Detect which cell encompasses the target text, then output its [x, y] center coordinate. 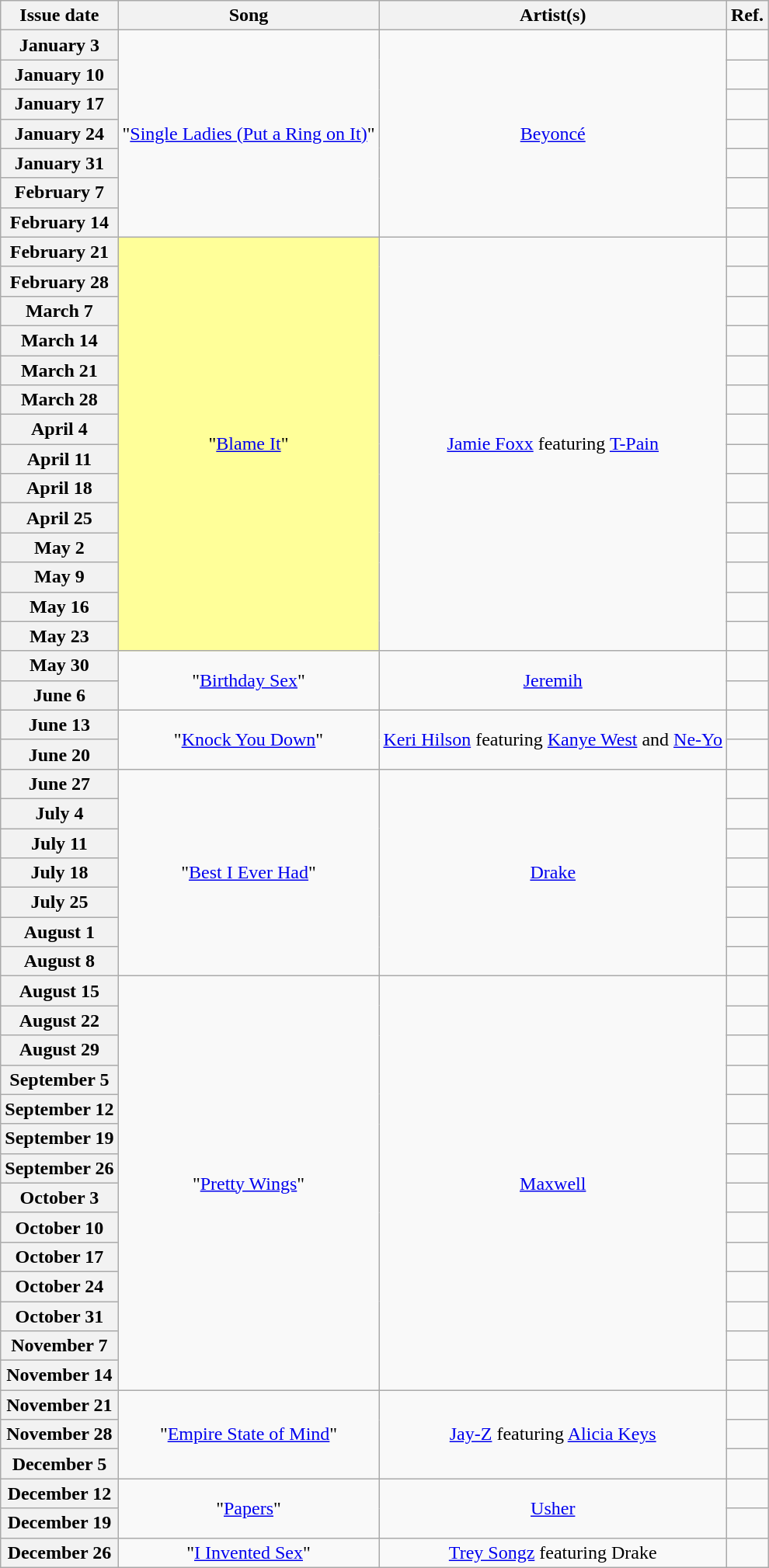
"Best I Ever Had" [249, 872]
Keri Hilson featuring Kanye West and Ne-Yo [553, 739]
Artist(s) [553, 16]
May 16 [59, 607]
July 11 [59, 843]
Beyoncé [553, 134]
"Birthday Sex" [249, 680]
March 14 [59, 340]
December 19 [59, 1523]
Usher [553, 1508]
February 7 [59, 193]
August 8 [59, 961]
November 21 [59, 1405]
May 30 [59, 666]
"Empire State of Mind" [249, 1434]
Issue date [59, 16]
Jeremih [553, 680]
March 28 [59, 400]
June 6 [59, 695]
April 11 [59, 459]
September 19 [59, 1139]
February 14 [59, 222]
August 29 [59, 1050]
September 12 [59, 1109]
July 4 [59, 813]
September 5 [59, 1080]
March 7 [59, 311]
January 17 [59, 104]
December 12 [59, 1493]
June 20 [59, 754]
"Pretty Wings" [249, 1184]
"Papers" [249, 1508]
March 21 [59, 370]
October 10 [59, 1227]
Song [249, 16]
February 28 [59, 281]
Jamie Foxx featuring T-Pain [553, 444]
January 3 [59, 45]
January 31 [59, 163]
"I Invented Sex" [249, 1552]
April 18 [59, 488]
Ref. [747, 16]
"Single Ladies (Put a Ring on It)" [249, 134]
November 14 [59, 1375]
August 15 [59, 991]
April 4 [59, 429]
January 24 [59, 134]
December 26 [59, 1552]
October 31 [59, 1316]
July 18 [59, 873]
October 3 [59, 1198]
August 1 [59, 932]
"Knock You Down" [249, 739]
Jay-Z featuring Alicia Keys [553, 1434]
May 9 [59, 577]
April 25 [59, 518]
June 13 [59, 725]
Trey Songz featuring Drake [553, 1552]
December 5 [59, 1464]
June 27 [59, 784]
October 17 [59, 1257]
May 23 [59, 636]
Drake [553, 872]
October 24 [59, 1286]
January 10 [59, 75]
November 7 [59, 1346]
November 28 [59, 1434]
Maxwell [553, 1184]
July 25 [59, 902]
May 2 [59, 548]
"Blame It" [249, 444]
September 26 [59, 1168]
February 21 [59, 252]
August 22 [59, 1020]
